Identify which cell holds the provided text, then report its (X, Y) central coordinate. 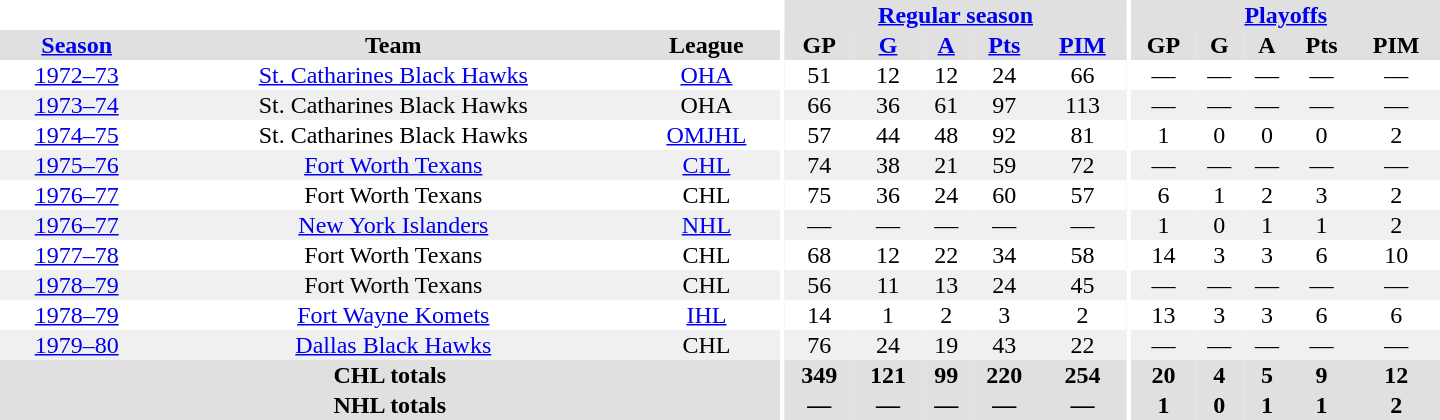
NHL totals (390, 405)
220 (1004, 375)
68 (820, 255)
254 (1083, 375)
Fort Wayne Komets (393, 315)
48 (946, 135)
1972–73 (76, 75)
45 (1083, 285)
OMJHL (706, 135)
51 (820, 75)
IHL (706, 315)
75 (820, 195)
19 (946, 345)
113 (1083, 105)
43 (1004, 345)
5 (1267, 375)
34 (1004, 255)
New York Islanders (393, 225)
10 (1396, 255)
Regular season (956, 15)
1979–80 (76, 345)
59 (1004, 165)
44 (888, 135)
1975–76 (76, 165)
NHL (706, 225)
61 (946, 105)
92 (1004, 135)
9 (1322, 375)
74 (820, 165)
11 (888, 285)
21 (946, 165)
Team (393, 45)
Dallas Black Hawks (393, 345)
76 (820, 345)
Season (76, 45)
97 (1004, 105)
CHL totals (390, 375)
81 (1083, 135)
38 (888, 165)
League (706, 45)
1977–78 (76, 255)
1973–74 (76, 105)
4 (1220, 375)
60 (1004, 195)
56 (820, 285)
121 (888, 375)
99 (946, 375)
58 (1083, 255)
Playoffs (1286, 15)
349 (820, 375)
72 (1083, 165)
1974–75 (76, 135)
20 (1163, 375)
